Output the [X, Y] coordinate of the center of the cell containing the given text.  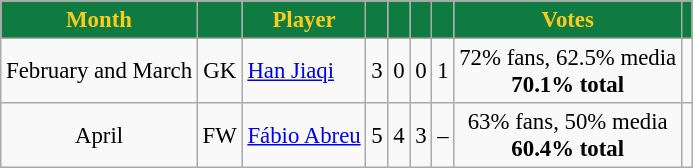
5 [377, 136]
Player [304, 20]
4 [399, 136]
63% fans, 50% media60.4% total [568, 136]
72% fans, 62.5% media70.1% total [568, 72]
Han Jiaqi [304, 72]
1 [443, 72]
February and March [100, 72]
Votes [568, 20]
GK [220, 72]
Month [100, 20]
Fábio Abreu [304, 136]
– [443, 136]
FW [220, 136]
April [100, 136]
